Provide the [X, Y] coordinate of the cell's center where the given text is located.  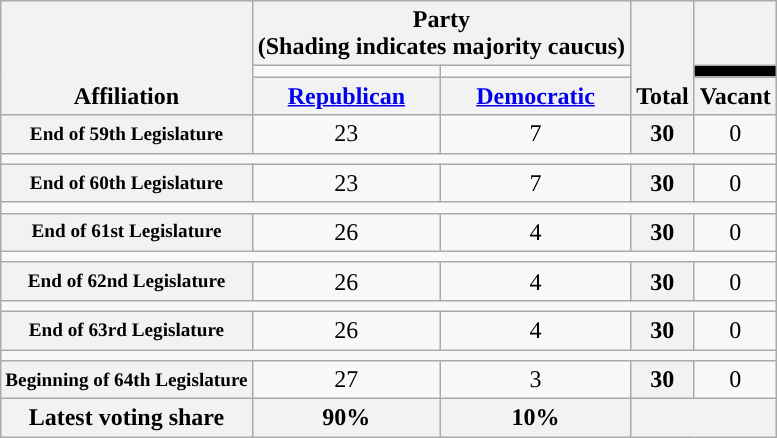
End of 61st Legislature [126, 232]
10% [535, 418]
Beginning of 64th Legislature [126, 380]
Vacant [735, 96]
3 [535, 380]
Republican [346, 96]
End of 59th Legislature [126, 134]
Affiliation [126, 58]
27 [346, 380]
End of 62nd Legislature [126, 281]
End of 60th Legislature [126, 183]
Democratic [535, 96]
Party (Shading indicates majority caucus) [441, 34]
90% [346, 418]
End of 63rd Legislature [126, 330]
Latest voting share [126, 418]
Total [663, 58]
